For the text-containing cell, return its midpoint in (x, y) coordinate format. 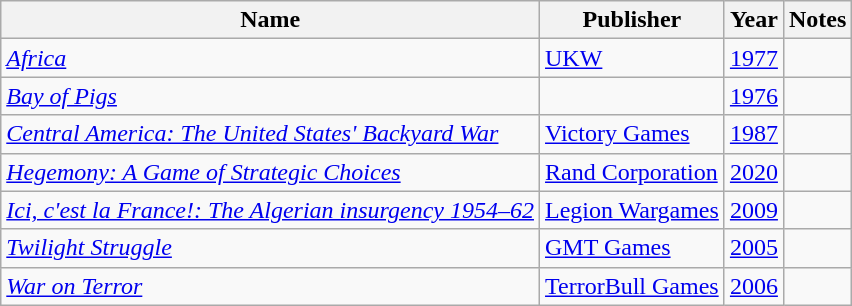
1987 (754, 134)
UKW (632, 58)
Victory Games (632, 134)
War on Terror (270, 286)
Central America: The United States' Backyard War (270, 134)
Africa (270, 58)
TerrorBull Games (632, 286)
Ici, c'est la France!: The Algerian insurgency 1954–62 (270, 210)
Rand Corporation (632, 172)
1977 (754, 58)
Name (270, 20)
Twilight Struggle (270, 248)
GMT Games (632, 248)
2009 (754, 210)
2005 (754, 248)
2020 (754, 172)
2006 (754, 286)
Bay of Pigs (270, 96)
Legion Wargames (632, 210)
Publisher (632, 20)
1976 (754, 96)
Notes (817, 20)
Year (754, 20)
Hegemony: A Game of Strategic Choices (270, 172)
